Find where the given text appears and provide that cell's center as (X, Y) coordinate. 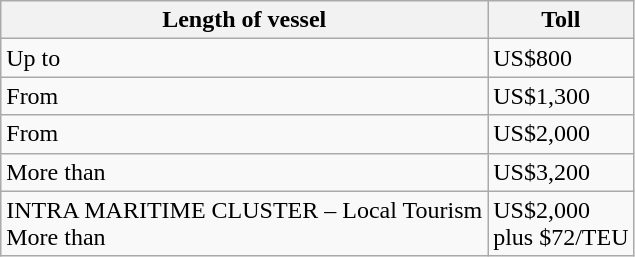
More than (244, 172)
US$2,000 (561, 134)
Up to (244, 58)
Length of vessel (244, 20)
Toll (561, 20)
US$2,000plus $72/TEU (561, 224)
INTRA MARITIME CLUSTER – Local TourismMore than (244, 224)
US$1,300 (561, 96)
US$3,200 (561, 172)
US$800 (561, 58)
